Return [x, y] of the center of cell containing provided text 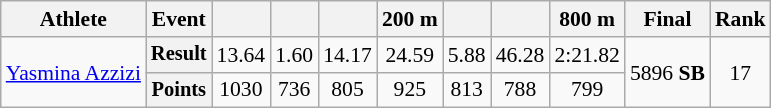
Final [668, 19]
24.59 [410, 55]
1030 [242, 90]
813 [467, 90]
200 m [410, 19]
14.17 [348, 55]
5896 SB [668, 72]
800 m [586, 19]
2:21.82 [586, 55]
788 [520, 90]
17 [740, 72]
13.64 [242, 55]
925 [410, 90]
Athlete [74, 19]
46.28 [520, 55]
Yasmina Azzizi [74, 72]
5.88 [467, 55]
805 [348, 90]
1.60 [294, 55]
Result [179, 55]
Points [179, 90]
736 [294, 90]
Rank [740, 19]
Event [179, 19]
799 [586, 90]
